For the text-containing cell, return its midpoint in [x, y] coordinate format. 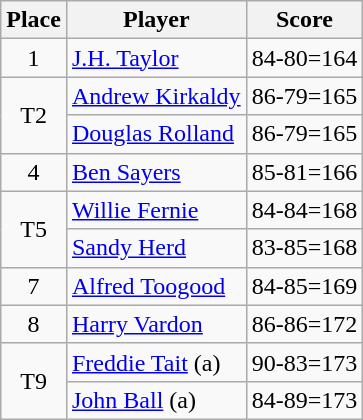
Willie Fernie [156, 210]
83-85=168 [304, 248]
84-84=168 [304, 210]
Alfred Toogood [156, 286]
T9 [34, 381]
4 [34, 172]
Freddie Tait (a) [156, 362]
Player [156, 20]
Ben Sayers [156, 172]
T5 [34, 229]
86-86=172 [304, 324]
84-85=169 [304, 286]
Score [304, 20]
J.H. Taylor [156, 58]
85-81=166 [304, 172]
90-83=173 [304, 362]
Harry Vardon [156, 324]
84-89=173 [304, 400]
Douglas Rolland [156, 134]
Sandy Herd [156, 248]
T2 [34, 115]
Andrew Kirkaldy [156, 96]
84-80=164 [304, 58]
John Ball (a) [156, 400]
7 [34, 286]
1 [34, 58]
8 [34, 324]
Place [34, 20]
